From the cell containing the given text, extract its center point as (x, y) coordinate. 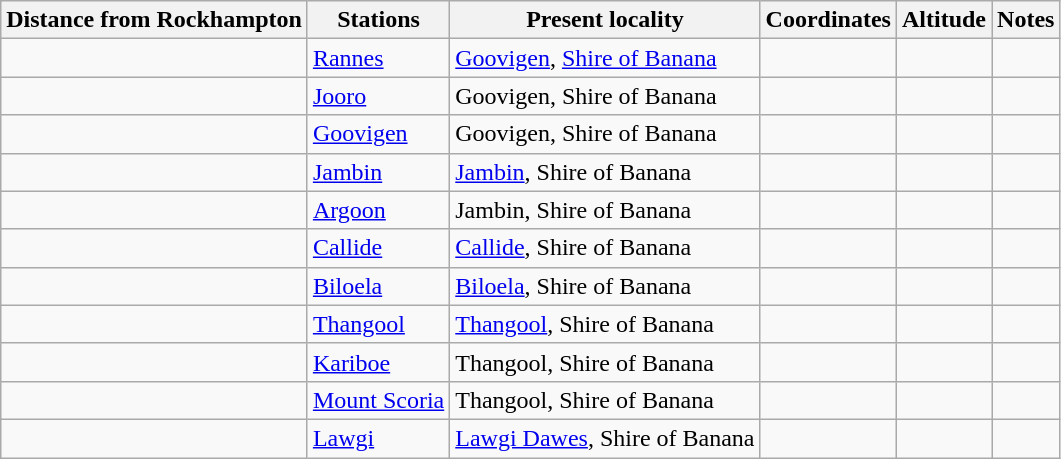
Argoon (378, 210)
Lawgi (378, 438)
Callide (378, 248)
Coordinates (828, 20)
Notes (1026, 20)
Jooro (378, 96)
Altitude (944, 20)
Distance from Rockhampton (154, 20)
Rannes (378, 58)
Mount Scoria (378, 400)
Callide, Shire of Banana (605, 248)
Thangool (378, 324)
Stations (378, 20)
Biloela (378, 286)
Jambin (378, 172)
Goovigen (378, 134)
Kariboe (378, 362)
Biloela, Shire of Banana (605, 286)
Lawgi Dawes, Shire of Banana (605, 438)
Present locality (605, 20)
